Return (X, Y) of the center of cell containing provided text 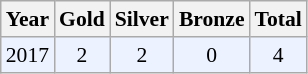
Year (28, 19)
4 (278, 55)
Silver (142, 19)
0 (212, 55)
Gold (82, 19)
2017 (28, 55)
Bronze (212, 19)
Total (278, 19)
